Detect which cell encompasses the target text, then output its (x, y) center coordinate. 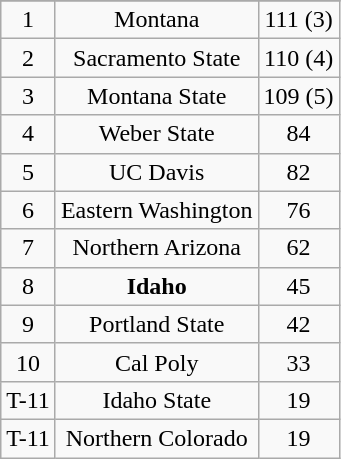
62 (298, 248)
Northern Colorado (156, 438)
Portland State (156, 324)
Montana (156, 20)
Eastern Washington (156, 210)
7 (28, 248)
109 (5) (298, 96)
Idaho (156, 286)
42 (298, 324)
4 (28, 134)
UC Davis (156, 172)
Northern Arizona (156, 248)
Cal Poly (156, 362)
2 (28, 58)
3 (28, 96)
Montana State (156, 96)
8 (28, 286)
10 (28, 362)
Weber State (156, 134)
Idaho State (156, 400)
6 (28, 210)
33 (298, 362)
76 (298, 210)
110 (4) (298, 58)
111 (3) (298, 20)
9 (28, 324)
84 (298, 134)
1 (28, 20)
45 (298, 286)
82 (298, 172)
Sacramento State (156, 58)
5 (28, 172)
